Extract the (X, Y) coordinate from the center of the cell holding the provided text.  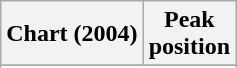
Chart (2004) (72, 34)
Peakposition (189, 34)
